Output the (x, y) coordinate of the center of the cell containing the given text.  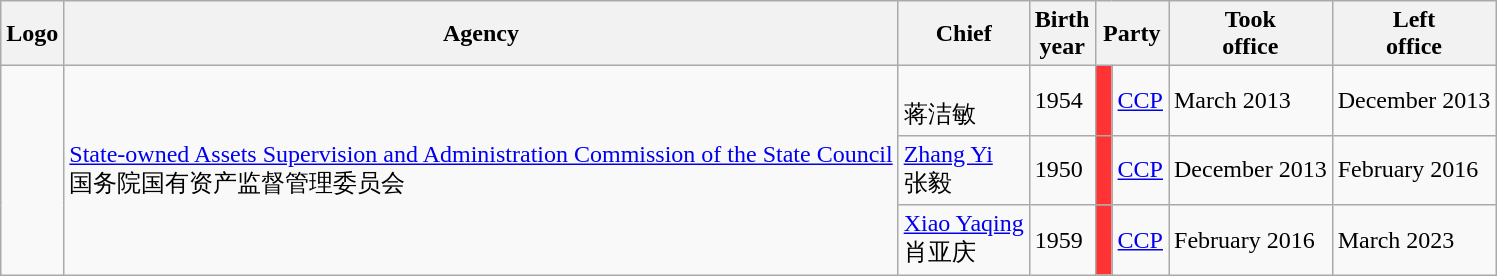
Tookoffice (1250, 34)
Birthyear (1062, 34)
Party (1132, 34)
March 2023 (1414, 240)
1954 (1062, 101)
State-owned Assets Supervision and Administration Commission of the State Council国务院国有资产监督管理委员会 (481, 170)
蒋洁敏 (964, 101)
March 2013 (1250, 101)
Logo (32, 34)
Zhang Yi张毅 (964, 170)
Leftoffice (1414, 34)
Chief (964, 34)
Agency (481, 34)
Xiao Yaqing肖亚庆 (964, 240)
1959 (1062, 240)
1950 (1062, 170)
